Capture the cell that displays the provided text and extract its [X, Y] central coordinate. 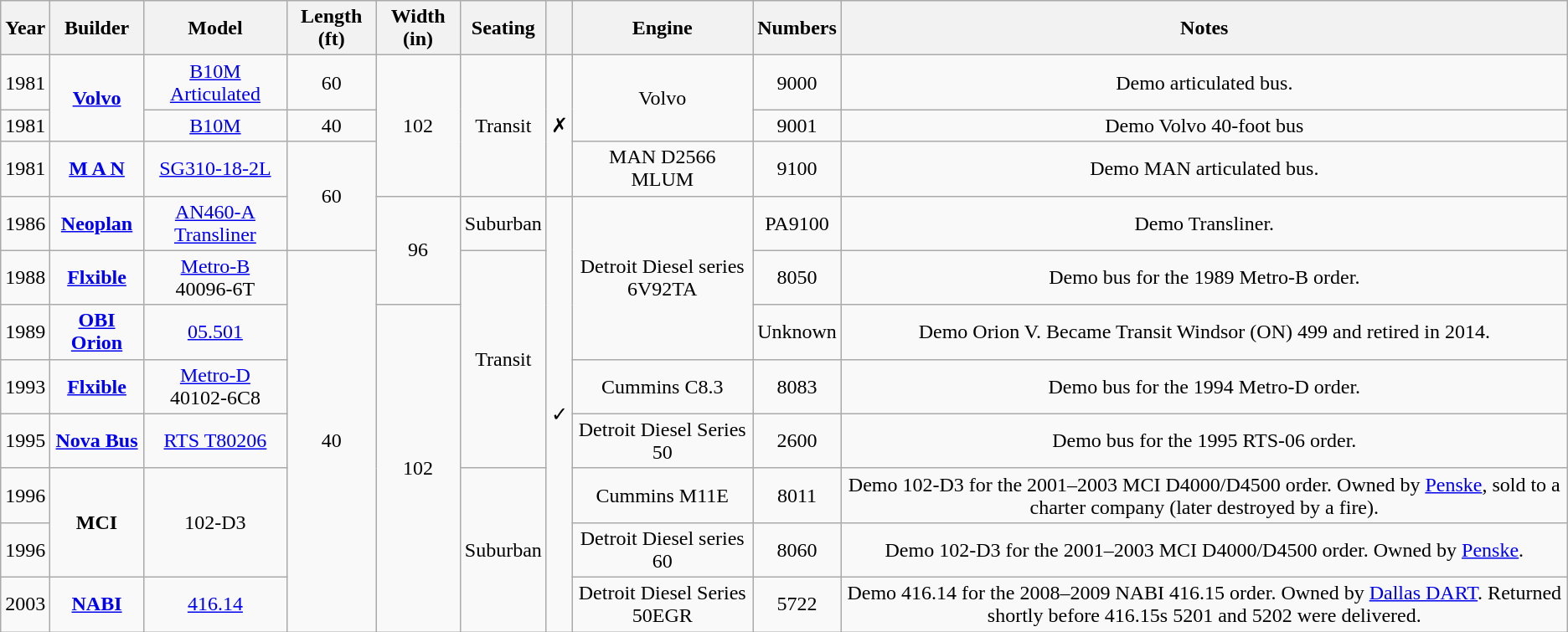
MCI [97, 522]
MAN D2566 MLUM [663, 169]
96 [418, 250]
OBI Orion [97, 331]
8083 [797, 387]
1993 [25, 387]
Engine [663, 28]
Detroit Diesel series 6V92TA [663, 278]
Demo Orion V. Became Transit Windsor (ON) 499 and retired in 2014. [1204, 331]
Demo MAN articulated bus. [1204, 169]
05.501 [214, 331]
Demo bus for the 1989 Metro-B order. [1204, 278]
Demo bus for the 1995 RTS-06 order. [1204, 440]
2600 [797, 440]
Cummins M11E [663, 496]
Numbers [797, 28]
Demo Volvo 40-foot bus [1204, 126]
Detroit Diesel Series 50EGR [663, 604]
✗ [560, 126]
9100 [797, 169]
Unknown [797, 331]
NABI [97, 604]
Detroit Diesel series 60 [663, 549]
SG310-18-2L [214, 169]
Demo 102-D3 for the 2001–2003 MCI D4000/D4500 order. Owned by Penske. [1204, 549]
Builder [97, 28]
Cummins C8.3 [663, 387]
AN460-A Transliner [214, 223]
1995 [25, 440]
Demo articulated bus. [1204, 82]
Detroit Diesel Series 50 [663, 440]
9000 [797, 82]
1988 [25, 278]
102-D3 [214, 522]
Notes [1204, 28]
1986 [25, 223]
Nova Bus [97, 440]
✓ [560, 414]
B10M [214, 126]
Metro-B 40096-6T [214, 278]
Width (in) [418, 28]
Seating [503, 28]
RTS T80206 [214, 440]
Demo bus for the 1994 Metro-D order. [1204, 387]
Model [214, 28]
1989 [25, 331]
Metro-D40102-6C8 [214, 387]
Demo 416.14 for the 2008–2009 NABI 416.15 order. Owned by Dallas DART. Returned shortly before 416.15s 5201 and 5202 were delivered. [1204, 604]
416.14 [214, 604]
Neoplan [97, 223]
Length (ft) [332, 28]
5722 [797, 604]
Demo Transliner. [1204, 223]
2003 [25, 604]
8060 [797, 549]
M A N [97, 169]
8050 [797, 278]
Year [25, 28]
Demo 102-D3 for the 2001–2003 MCI D4000/D4500 order. Owned by Penske, sold to a charter company (later destroyed by a fire). [1204, 496]
B10M Articulated [214, 82]
PA9100 [797, 223]
8011 [797, 496]
9001 [797, 126]
